Find where the given text appears and provide that cell's center as [x, y] coordinate. 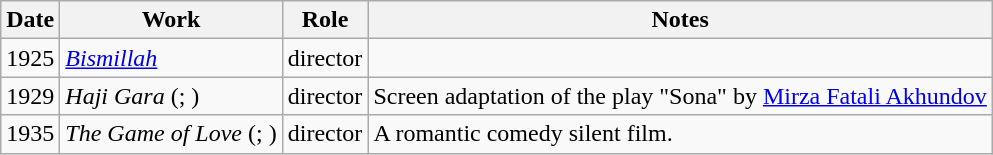
Date [30, 20]
1929 [30, 96]
Notes [680, 20]
1925 [30, 58]
Bismillah [171, 58]
Haji Gara (; ) [171, 96]
Screen adaptation of the play "Sona" by Mirza Fatali Akhundov [680, 96]
1935 [30, 134]
The Game of Love (; ) [171, 134]
Work [171, 20]
Role [325, 20]
A romantic comedy silent film. [680, 134]
